Find where the given text appears and provide that cell's center as [X, Y] coordinate. 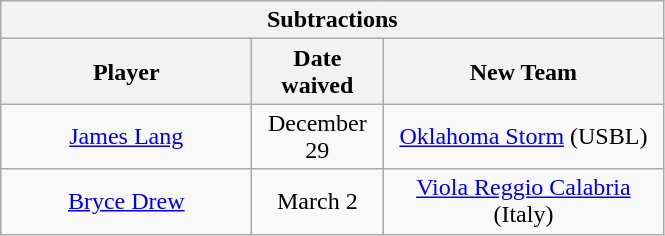
Bryce Drew [126, 202]
March 2 [318, 202]
Subtractions [332, 20]
Oklahoma Storm (USBL) [524, 136]
Date waived [318, 72]
Viola Reggio Calabria (Italy) [524, 202]
James Lang [126, 136]
December 29 [318, 136]
Player [126, 72]
New Team [524, 72]
